Provide the (x, y) coordinate of the cell's center where the given text is located.  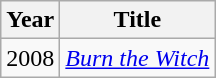
Burn the Witch (138, 58)
Title (138, 20)
2008 (30, 58)
Year (30, 20)
